Output the (x, y) coordinate of the center of the cell containing the given text.  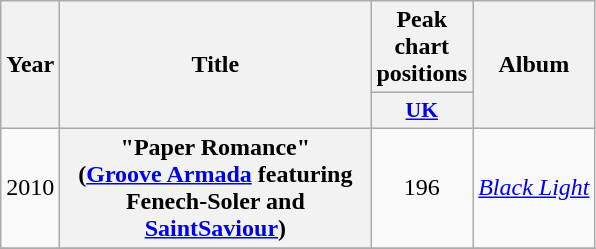
Title (216, 65)
Peak chart positions (422, 47)
Album (534, 65)
Black Light (534, 188)
UK (422, 111)
2010 (30, 188)
"Paper Romance" (Groove Armada featuring Fenech-Soler and SaintSaviour) (216, 188)
Year (30, 65)
196 (422, 188)
